From the cell containing the given text, extract its center point as [X, Y] coordinate. 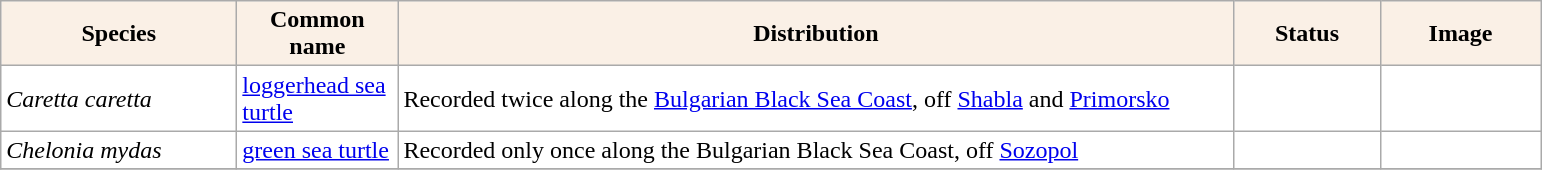
Caretta caretta [119, 98]
Distribution [816, 34]
Species [119, 34]
Common name [318, 34]
Chelonia mydas [119, 150]
Recorded only once along the Bulgarian Black Sea Coast, off Sozopol [816, 150]
green sea turtle [318, 150]
loggerhead sea turtle [318, 98]
Image [1460, 34]
Status [1307, 34]
Recorded twice along the Bulgarian Black Sea Coast, off Shabla and Primorsko [816, 98]
